Locate the cell with the specified text and output its (x, y) center coordinate. 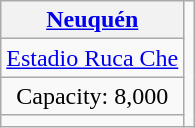
Capacity: 8,000 (92, 96)
Estadio Ruca Che (92, 58)
Neuquén (92, 20)
